Locate the cell with the specified text and output its (x, y) center coordinate. 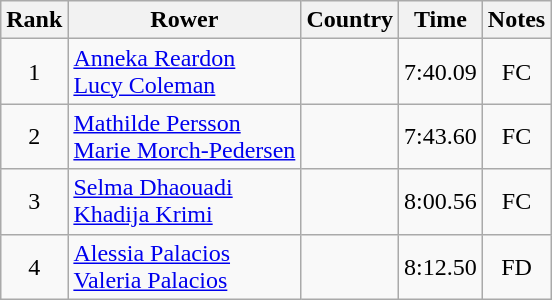
8:00.56 (441, 202)
3 (34, 202)
2 (34, 136)
1 (34, 72)
Notes (516, 20)
Anneka ReardonLucy Coleman (184, 72)
Rower (184, 20)
7:43.60 (441, 136)
Time (441, 20)
FD (516, 266)
4 (34, 266)
Rank (34, 20)
Country (350, 20)
8:12.50 (441, 266)
Selma DhaouadiKhadija Krimi (184, 202)
Alessia PalaciosValeria Palacios (184, 266)
7:40.09 (441, 72)
Mathilde PerssonMarie Morch-Pedersen (184, 136)
